Extract the [x, y] coordinate from the center of the cell holding the provided text.  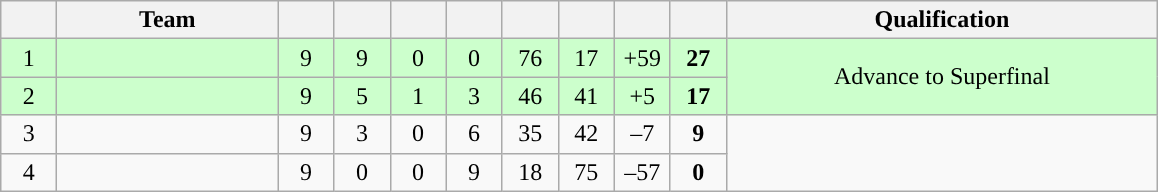
+5 [642, 96]
27 [698, 58]
4 [29, 172]
41 [586, 96]
18 [530, 172]
Advance to Superfinal [942, 77]
5 [362, 96]
Qualification [942, 20]
42 [586, 134]
75 [586, 172]
35 [530, 134]
2 [29, 96]
Team [168, 20]
46 [530, 96]
76 [530, 58]
+59 [642, 58]
–57 [642, 172]
6 [474, 134]
–7 [642, 134]
